For the text-containing cell, return its midpoint in (x, y) coordinate format. 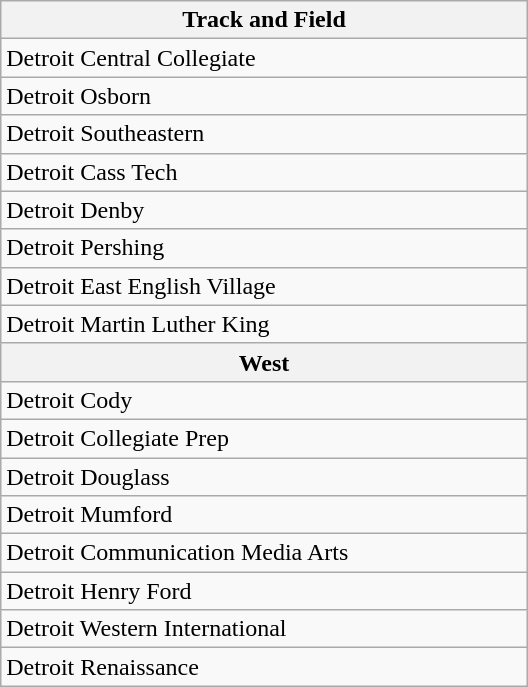
Detroit Collegiate Prep (264, 438)
Detroit Douglass (264, 477)
Detroit Central Collegiate (264, 58)
Detroit Pershing (264, 248)
Detroit Cody (264, 400)
Detroit Communication Media Arts (264, 553)
Detroit East English Village (264, 286)
Detroit Western International (264, 629)
Detroit Cass Tech (264, 172)
Detroit Henry Ford (264, 591)
Detroit Martin Luther King (264, 324)
Track and Field (264, 20)
Detroit Denby (264, 210)
Detroit Mumford (264, 515)
Detroit Renaissance (264, 667)
West (264, 362)
Detroit Osborn (264, 96)
Detroit Southeastern (264, 134)
